Extract the (X, Y) coordinate from the center of the cell holding the provided text.  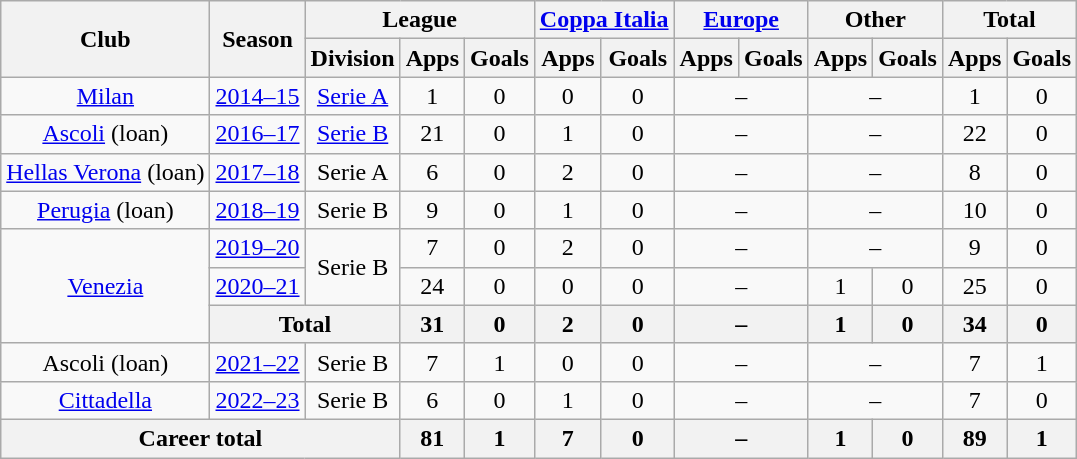
2022–23 (258, 400)
Other (875, 20)
34 (974, 324)
Club (106, 39)
10 (974, 210)
8 (974, 172)
22 (974, 134)
2017–18 (258, 172)
31 (432, 324)
Hellas Verona (loan) (106, 172)
Cittadella (106, 400)
81 (432, 438)
Coppa Italia (604, 20)
2016–17 (258, 134)
25 (974, 286)
Career total (200, 438)
21 (432, 134)
2018–19 (258, 210)
Division (352, 58)
Venezia (106, 286)
2014–15 (258, 96)
24 (432, 286)
2019–20 (258, 248)
2020–21 (258, 286)
Europe (741, 20)
Season (258, 39)
Perugia (loan) (106, 210)
League (420, 20)
2021–22 (258, 362)
Milan (106, 96)
89 (974, 438)
